Return the (x, y) coordinate for the center point of the cell that contains the specified text.  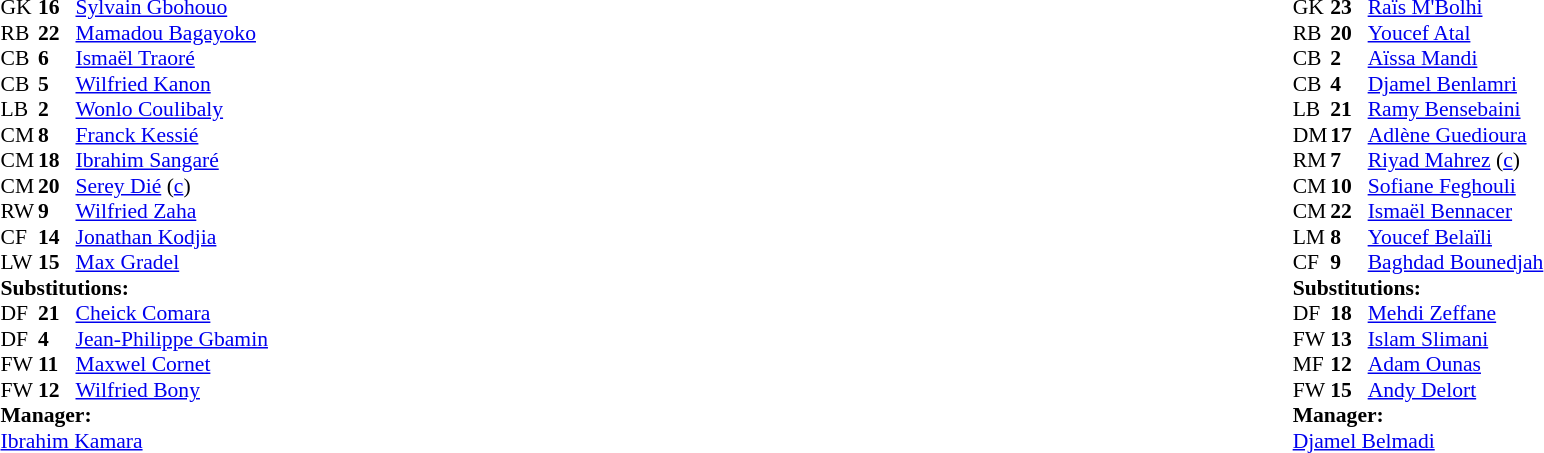
Youcef Belaïli (1456, 237)
Franck Kessié (172, 135)
10 (1349, 186)
RM (1312, 161)
Wilfried Bony (172, 390)
Mamadou Bagayoko (172, 33)
Serey Dié (c) (172, 186)
Sofiane Feghouli (1456, 186)
11 (57, 365)
5 (57, 84)
Mehdi Zeffane (1456, 313)
7 (1349, 161)
MF (1312, 365)
Jean-Philippe Gbamin (172, 339)
Adlène Guedioura (1456, 135)
Aïssa Mandi (1456, 59)
Adam Ounas (1456, 365)
RW (19, 211)
Baghdad Bounedjah (1456, 263)
Wilfried Kanon (172, 84)
Ibrahim Sangaré (172, 161)
Islam Slimani (1456, 339)
Wonlo Coulibaly (172, 109)
Jonathan Kodjia (172, 237)
DM (1312, 135)
Ramy Bensebaini (1456, 109)
14 (57, 237)
Djamel Benlamri (1456, 84)
Max Gradel (172, 263)
Riyad Mahrez (c) (1456, 161)
Wilfried Zaha (172, 211)
6 (57, 59)
13 (1349, 339)
Youcef Atal (1456, 33)
Maxwel Cornet (172, 365)
Ismaël Traoré (172, 59)
LW (19, 263)
LM (1312, 237)
17 (1349, 135)
Andy Delort (1456, 390)
Cheick Comara (172, 313)
Ismaël Bennacer (1456, 211)
